Identify which cell holds the provided text, then report its (x, y) central coordinate. 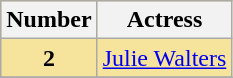
Julie Walters (164, 58)
2 (49, 58)
Number (49, 20)
Actress (164, 20)
